Extract the (X, Y) coordinate from the center of the cell holding the provided text.  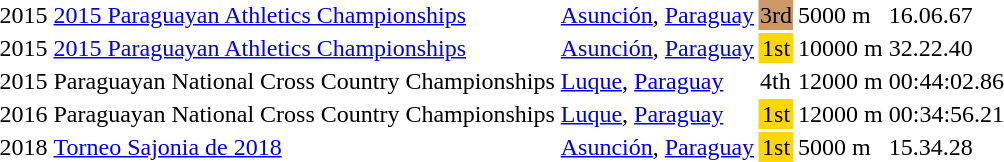
10000 m (841, 48)
Torneo Sajonia de 2018 (304, 147)
3rd (776, 15)
4th (776, 81)
